Capture the cell that displays the provided text and extract its [x, y] central coordinate. 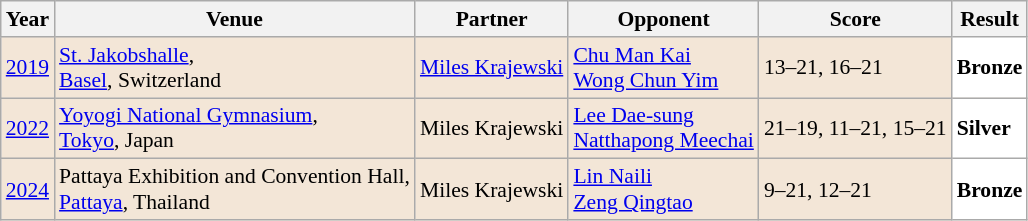
Yoyogi National Gymnasium,Tokyo, Japan [234, 128]
2022 [28, 128]
Pattaya Exhibition and Convention Hall,Pattaya, Thailand [234, 190]
Chu Man Kai Wong Chun Yim [664, 68]
Year [28, 19]
St. Jakobshalle,Basel, Switzerland [234, 68]
Score [856, 19]
2019 [28, 68]
9–21, 12–21 [856, 190]
Silver [990, 128]
Lin Naili Zeng Qingtao [664, 190]
Opponent [664, 19]
Partner [492, 19]
Result [990, 19]
2024 [28, 190]
Lee Dae-sung Natthapong Meechai [664, 128]
13–21, 16–21 [856, 68]
Venue [234, 19]
21–19, 11–21, 15–21 [856, 128]
